Output the [X, Y] coordinate of the center of the cell containing the given text.  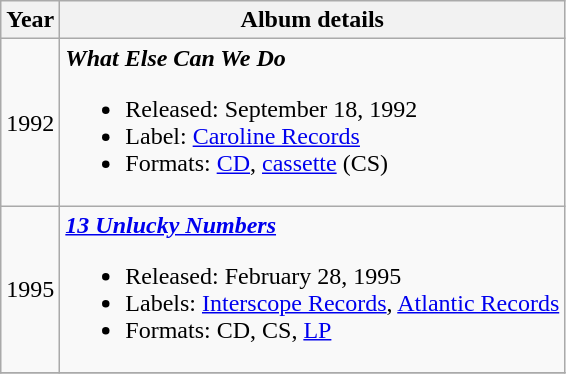
Album details [312, 20]
1995 [30, 290]
What Else Can We DoReleased: September 18, 1992Label: Caroline RecordsFormats: CD, cassette (CS) [312, 122]
1992 [30, 122]
13 Unlucky NumbersReleased: February 28, 1995Labels: Interscope Records, Atlantic RecordsFormats: CD, CS, LP [312, 290]
Year [30, 20]
